Capture the cell that displays the provided text and extract its (x, y) central coordinate. 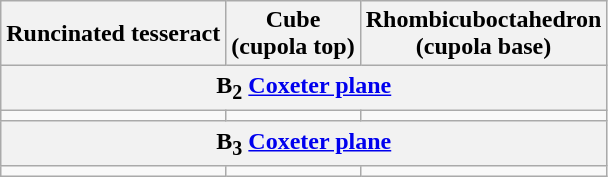
B3 Coxeter plane (304, 143)
Rhombicuboctahedron(cupola base) (484, 34)
Cube(cupola top) (293, 34)
B2 Coxeter plane (304, 88)
Runcinated tesseract (114, 34)
